Determine the [X, Y] coordinate at the center of the cell enclosing the given text.  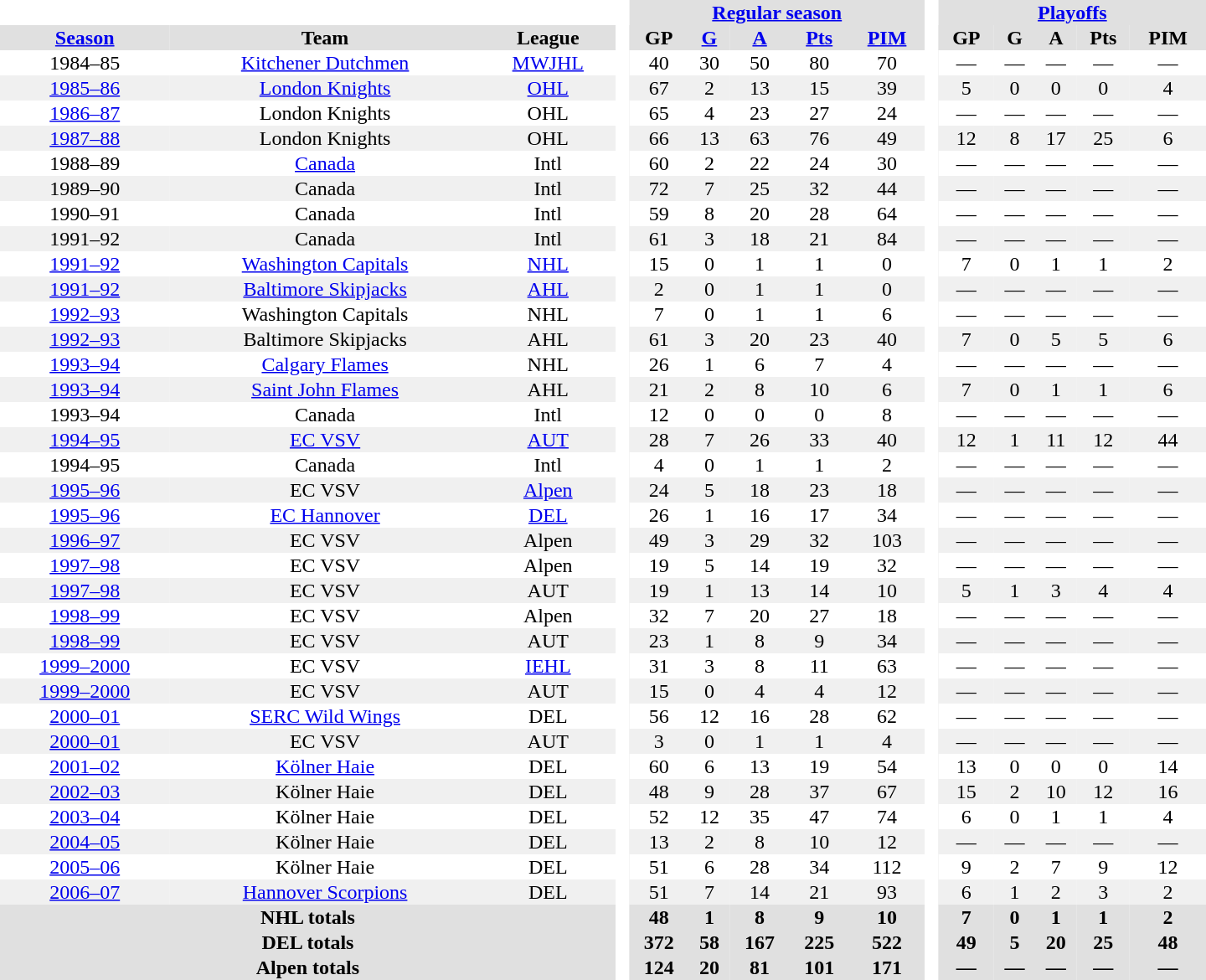
1990–91 [85, 214]
103 [888, 540]
81 [760, 967]
Playoffs [1072, 13]
50 [760, 63]
1988–89 [85, 163]
29 [760, 540]
2003–04 [85, 817]
NHL totals [308, 917]
Hannover Scorpions [325, 892]
56 [658, 716]
31 [658, 666]
IEHL [548, 666]
47 [819, 817]
37 [819, 792]
SERC Wild Wings [325, 716]
66 [658, 138]
167 [760, 942]
35 [760, 817]
1985–86 [85, 88]
74 [888, 817]
Saint John Flames [325, 389]
2001–02 [85, 766]
33 [819, 440]
72 [658, 188]
54 [888, 766]
225 [819, 942]
112 [888, 867]
372 [658, 942]
59 [658, 214]
52 [658, 817]
1987–88 [85, 138]
MWJHL [548, 63]
DEL totals [308, 942]
2004–05 [85, 842]
58 [709, 942]
93 [888, 892]
2005–06 [85, 867]
171 [888, 967]
39 [888, 88]
124 [658, 967]
Team [325, 38]
65 [658, 113]
80 [819, 63]
Kitchener Dutchmen [325, 63]
1986–87 [85, 113]
1989–90 [85, 188]
League [548, 38]
2002–03 [85, 792]
1996–97 [85, 540]
64 [888, 214]
84 [888, 239]
2006–07 [85, 892]
522 [888, 942]
22 [760, 163]
76 [819, 138]
62 [888, 716]
70 [888, 63]
Regular season [777, 13]
1984–85 [85, 63]
Season [85, 38]
EC Hannover [325, 515]
Calgary Flames [325, 364]
Alpen totals [308, 967]
101 [819, 967]
